Find where the given text appears and provide that cell's center as (x, y) coordinate. 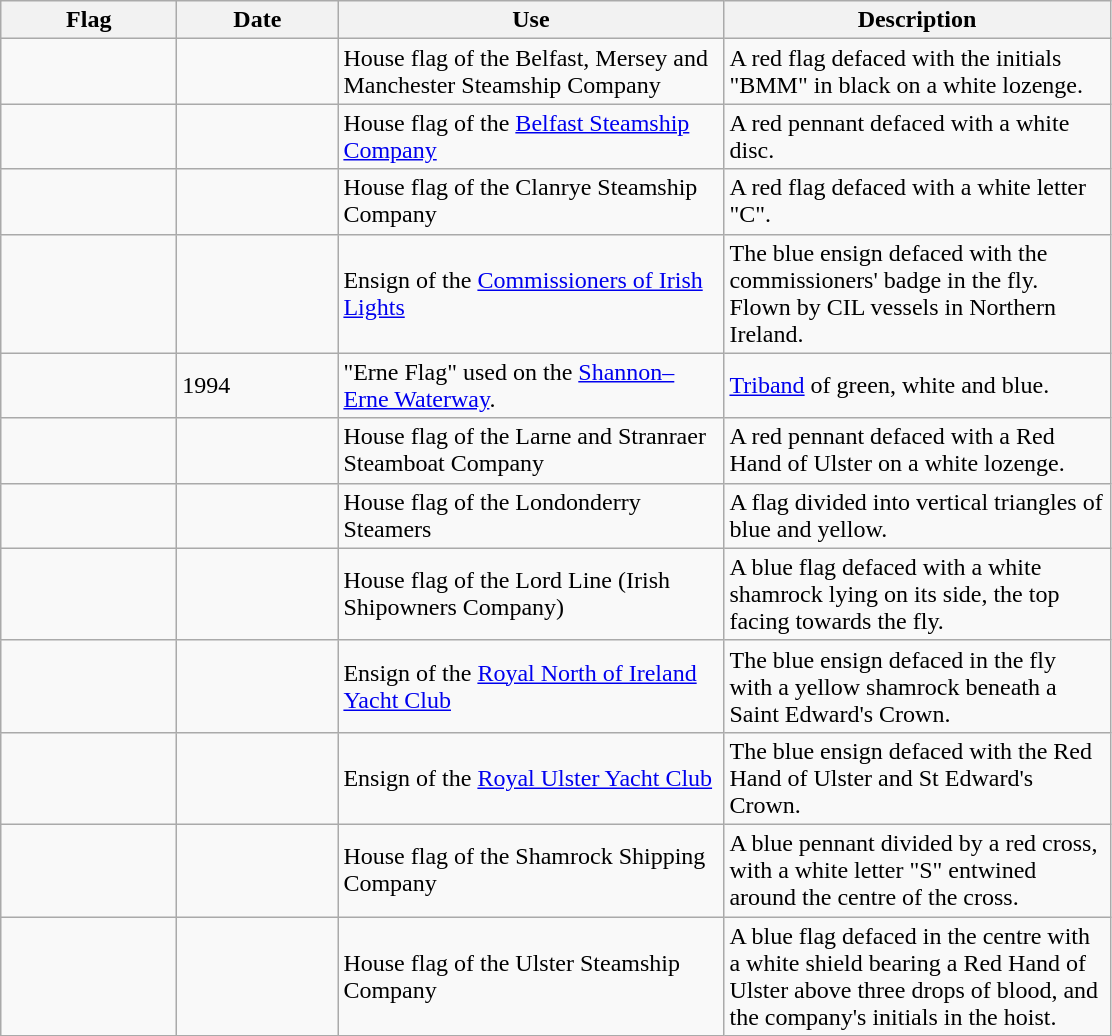
House flag of the Lord Line (Irish Shipowners Company) (531, 594)
Use (531, 20)
House flag of the Shamrock Shipping Company (531, 870)
A red pennant defaced with a Red Hand of Ulster on a white lozenge. (917, 450)
House flag of the Larne and Stranraer Steamboat Company (531, 450)
A red flag defaced with a white letter "C". (917, 202)
A red pennant defaced with a white disc. (917, 136)
Ensign of the Commissioners of Irish Lights (531, 294)
A blue pennant divided by a red cross, with a white letter "S" entwined around the centre of the cross. (917, 870)
1994 (258, 386)
A flag divided into vertical triangles of blue and yellow. (917, 516)
Ensign of the Royal Ulster Yacht Club (531, 778)
The blue ensign defaced with the Red Hand of Ulster and St Edward's Crown. (917, 778)
House flag of the Clanrye Steamship Company (531, 202)
The blue ensign defaced with the commissioners' badge in the fly. Flown by CIL vessels in Northern Ireland. (917, 294)
The blue ensign defaced in the fly with a yellow shamrock beneath a Saint Edward's Crown. (917, 686)
A blue flag defaced with a white shamrock lying on its side, the top facing towards the fly. (917, 594)
A red flag defaced with the initials "BMM" in black on a white lozenge. (917, 72)
Date (258, 20)
Description (917, 20)
House flag of the Belfast Steamship Company (531, 136)
Ensign of the Royal North of Ireland Yacht Club (531, 686)
House flag of the Belfast, Mersey and Manchester Steamship Company (531, 72)
Triband of green, white and blue. (917, 386)
House flag of the Ulster Steamship Company (531, 976)
Flag (89, 20)
"Erne Flag" used on the Shannon–Erne Waterway. (531, 386)
House flag of the Londonderry Steamers (531, 516)
